From the cell containing the given text, extract its center point as (X, Y) coordinate. 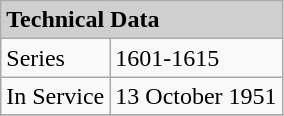
Technical Data (142, 20)
In Service (56, 96)
Series (56, 58)
1601-1615 (196, 58)
13 October 1951 (196, 96)
